Determine the (x, y) coordinate at the center of the cell enclosing the given text.  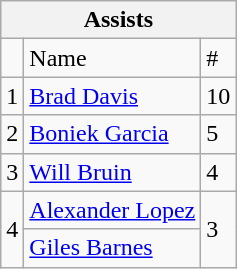
Assists (118, 20)
2 (12, 134)
1 (12, 96)
# (218, 58)
Giles Barnes (112, 248)
Alexander Lopez (112, 210)
Boniek Garcia (112, 134)
10 (218, 96)
Name (112, 58)
Will Bruin (112, 172)
Brad Davis (112, 96)
5 (218, 134)
